Locate the cell with the specified text and output its (x, y) center coordinate. 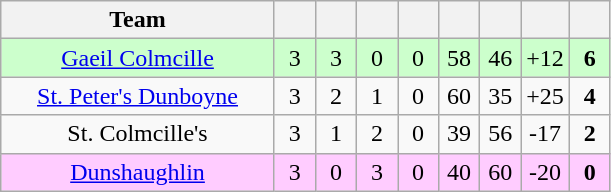
St. Colmcille's (138, 134)
4 (590, 96)
-20 (546, 172)
+25 (546, 96)
56 (500, 134)
58 (460, 58)
Gaeil Colmcille (138, 58)
6 (590, 58)
39 (460, 134)
35 (500, 96)
St. Peter's Dunboyne (138, 96)
Dunshaughlin (138, 172)
+12 (546, 58)
46 (500, 58)
Team (138, 20)
40 (460, 172)
-17 (546, 134)
